Capture the cell that displays the provided text and extract its (X, Y) central coordinate. 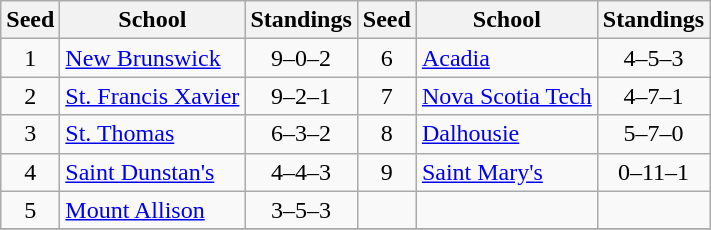
St. Thomas (152, 134)
9 (386, 172)
4–7–1 (653, 96)
Saint Mary's (506, 172)
6–3–2 (301, 134)
Saint Dunstan's (152, 172)
5 (30, 210)
4–5–3 (653, 58)
7 (386, 96)
1 (30, 58)
2 (30, 96)
3 (30, 134)
New Brunswick (152, 58)
3–5–3 (301, 210)
9–0–2 (301, 58)
Dalhousie (506, 134)
St. Francis Xavier (152, 96)
Mount Allison (152, 210)
5–7–0 (653, 134)
6 (386, 58)
0–11–1 (653, 172)
9–2–1 (301, 96)
4–4–3 (301, 172)
Nova Scotia Tech (506, 96)
Acadia (506, 58)
8 (386, 134)
4 (30, 172)
